Search for the cell housing the specified text and yield its [X, Y] center coordinate. 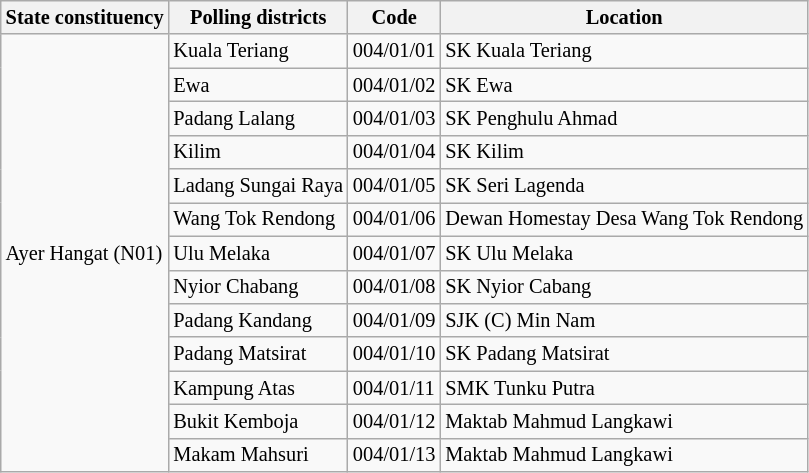
004/01/02 [394, 85]
SK Padang Matsirat [624, 354]
Location [624, 17]
SK Kilim [624, 152]
Padang Lalang [258, 118]
State constituency [85, 17]
004/01/10 [394, 354]
SJK (C) Min Nam [624, 320]
Code [394, 17]
SK Penghulu Ahmad [624, 118]
Dewan Homestay Desa Wang Tok Rendong [624, 219]
Makam Mahsuri [258, 455]
SK Ewa [624, 85]
004/01/11 [394, 388]
Wang Tok Rendong [258, 219]
004/01/13 [394, 455]
Ulu Melaka [258, 253]
Nyior Chabang [258, 287]
Kuala Teriang [258, 51]
Ewa [258, 85]
Bukit Kemboja [258, 421]
Polling districts [258, 17]
SK Seri Lagenda [624, 186]
004/01/09 [394, 320]
004/01/08 [394, 287]
SMK Tunku Putra [624, 388]
Ladang Sungai Raya [258, 186]
Kampung Atas [258, 388]
004/01/03 [394, 118]
004/01/05 [394, 186]
Kilim [258, 152]
004/01/04 [394, 152]
004/01/06 [394, 219]
Padang Kandang [258, 320]
SK Ulu Melaka [624, 253]
Padang Matsirat [258, 354]
SK Kuala Teriang [624, 51]
Ayer Hangat (N01) [85, 253]
004/01/07 [394, 253]
SK Nyior Cabang [624, 287]
004/01/01 [394, 51]
004/01/12 [394, 421]
